For the text-containing cell, return its midpoint in (X, Y) coordinate format. 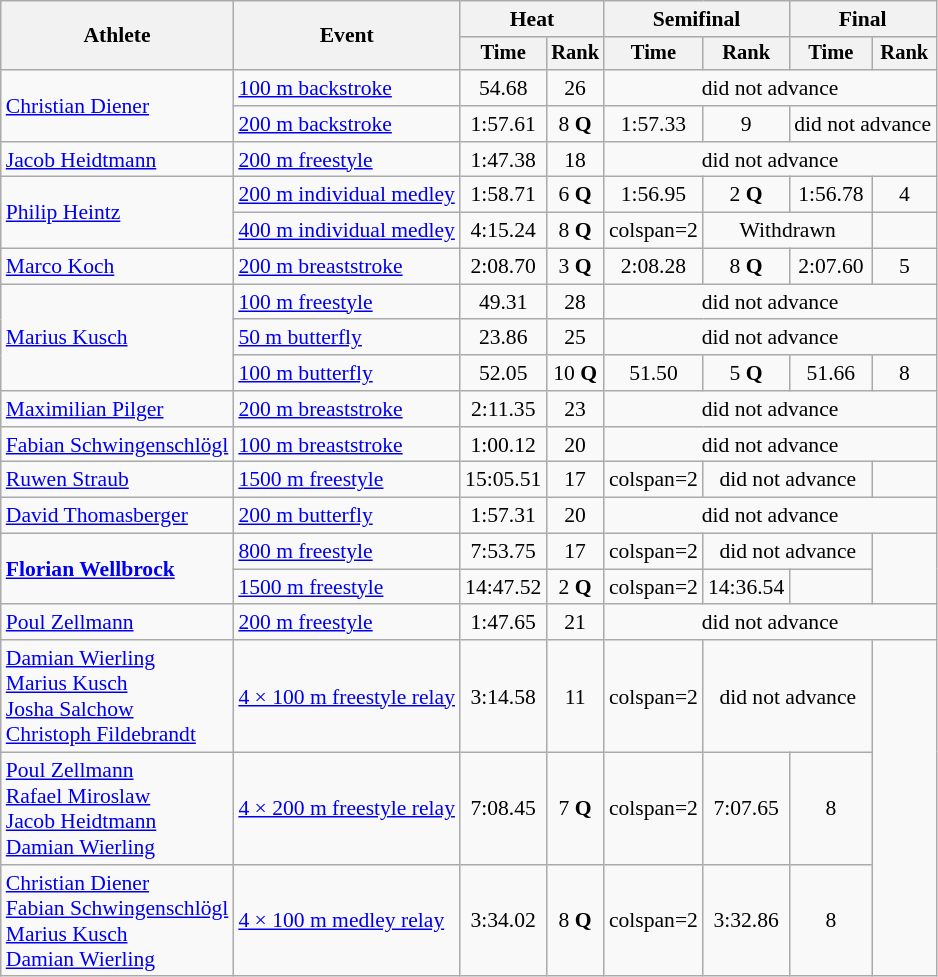
1:00.12 (503, 445)
52.05 (503, 373)
2:07.60 (830, 267)
14:47.52 (503, 587)
1:58.71 (503, 195)
Marco Koch (118, 267)
200 m individual medley (346, 195)
Florian Wellbrock (118, 570)
11 (575, 696)
51.50 (654, 373)
Fabian Schwingenschlögl (118, 445)
200 m butterfly (346, 516)
David Thomasberger (118, 516)
25 (575, 338)
3:32.86 (746, 921)
Event (346, 36)
Marius Kusch (118, 338)
23 (575, 409)
49.31 (503, 302)
7:08.45 (503, 809)
6 Q (575, 195)
Poul Zellmann (118, 623)
18 (575, 160)
5 (905, 267)
100 m breaststroke (346, 445)
Christian DienerFabian SchwingenschlöglMarius KuschDamian Wierling (118, 921)
200 m backstroke (346, 124)
Final (862, 19)
Jacob Heidtmann (118, 160)
15:05.51 (503, 480)
50 m butterfly (346, 338)
4:15.24 (503, 231)
1:57.31 (503, 516)
100 m freestyle (346, 302)
3:14.58 (503, 696)
28 (575, 302)
400 m individual medley (346, 231)
4 × 200 m freestyle relay (346, 809)
10 Q (575, 373)
4 × 100 m freestyle relay (346, 696)
100 m backstroke (346, 88)
3:34.02 (503, 921)
26 (575, 88)
2:08.28 (654, 267)
1:57.61 (503, 124)
21 (575, 623)
1:57.33 (654, 124)
Athlete (118, 36)
9 (746, 124)
3 Q (575, 267)
54.68 (503, 88)
2:11.35 (503, 409)
Poul ZellmannRafael MiroslawJacob HeidtmannDamian Wierling (118, 809)
51.66 (830, 373)
Damian WierlingMarius KuschJosha SalchowChristoph Fildebrandt (118, 696)
1:56.78 (830, 195)
Heat (532, 19)
2:08.70 (503, 267)
23.86 (503, 338)
14:36.54 (746, 587)
7:53.75 (503, 552)
800 m freestyle (346, 552)
Ruwen Straub (118, 480)
1:56.95 (654, 195)
Withdrawn (788, 231)
Christian Diener (118, 106)
7 Q (575, 809)
1:47.38 (503, 160)
Philip Heintz (118, 212)
100 m butterfly (346, 373)
4 × 100 m medley relay (346, 921)
5 Q (746, 373)
Maximilian Pilger (118, 409)
7:07.65 (746, 809)
1:47.65 (503, 623)
4 (905, 195)
Semifinal (696, 19)
